Identify which cell holds the provided text, then report its [X, Y] central coordinate. 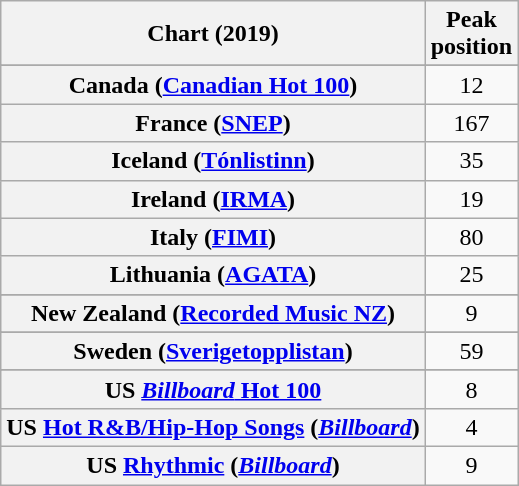
US Hot R&B/Hip-Hop Songs (Billboard) [213, 427]
Ireland (IRMA) [213, 199]
US Billboard Hot 100 [213, 389]
Lithuania (AGATA) [213, 275]
80 [471, 237]
8 [471, 389]
59 [471, 351]
4 [471, 427]
Italy (FIMI) [213, 237]
Iceland (Tónlistinn) [213, 161]
New Zealand (Recorded Music NZ) [213, 313]
Chart (2019) [213, 34]
25 [471, 275]
Canada (Canadian Hot 100) [213, 85]
Sweden (Sverigetopplistan) [213, 351]
167 [471, 123]
Peak position [471, 34]
19 [471, 199]
US Rhythmic (Billboard) [213, 465]
35 [471, 161]
France (SNEP) [213, 123]
12 [471, 85]
